Return the (x, y) coordinate for the center point of the cell that contains the specified text.  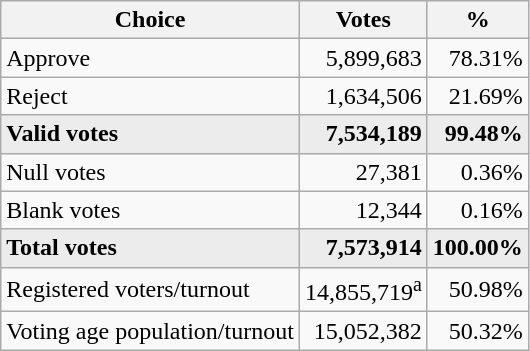
Choice (150, 20)
15,052,382 (363, 331)
27,381 (363, 172)
78.31% (478, 58)
12,344 (363, 210)
7,573,914 (363, 248)
Valid votes (150, 134)
0.36% (478, 172)
Approve (150, 58)
100.00% (478, 248)
Total votes (150, 248)
% (478, 20)
Reject (150, 96)
0.16% (478, 210)
Voting age population/turnout (150, 331)
50.32% (478, 331)
Blank votes (150, 210)
21.69% (478, 96)
50.98% (478, 290)
7,534,189 (363, 134)
99.48% (478, 134)
Registered voters/turnout (150, 290)
14,855,719a (363, 290)
Votes (363, 20)
1,634,506 (363, 96)
Null votes (150, 172)
5,899,683 (363, 58)
